Scan for the cell matching the given text and deliver its [x, y] coordinate at center. 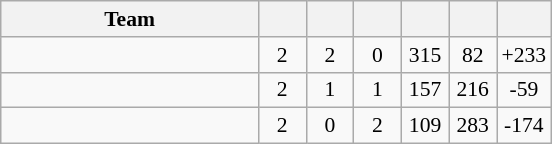
82 [473, 55]
109 [425, 126]
157 [425, 90]
-59 [524, 90]
315 [425, 55]
Team [130, 19]
-174 [524, 126]
283 [473, 126]
+233 [524, 55]
216 [473, 90]
